Determine the (x, y) coordinate at the center of the cell enclosing the given text.  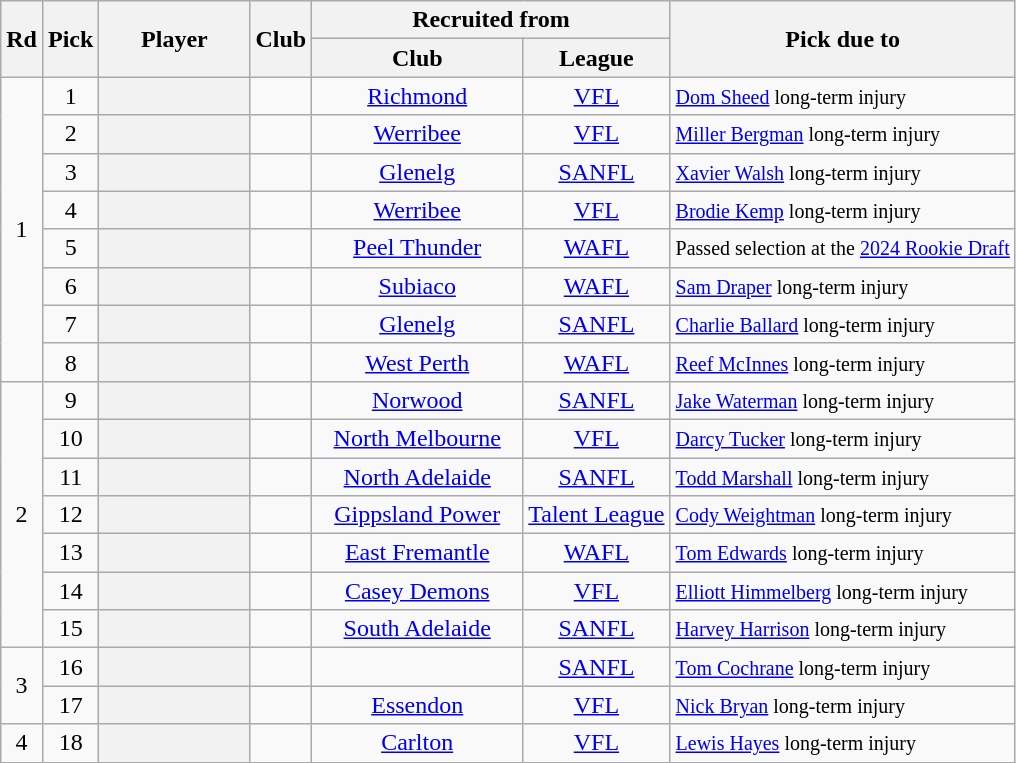
Todd Marshall long-term injury (842, 477)
Rd (22, 39)
18 (70, 743)
10 (70, 438)
Miller Bergman long-term injury (842, 134)
North Melbourne (418, 438)
17 (70, 705)
Sam Draper long-term injury (842, 286)
8 (70, 362)
Harvey Harrison long-term injury (842, 629)
Brodie Kemp long-term injury (842, 210)
Elliott Himmelberg long-term injury (842, 591)
Reef McInnes long-term injury (842, 362)
Player (174, 39)
7 (70, 324)
9 (70, 400)
Essendon (418, 705)
Tom Cochrane long-term injury (842, 667)
6 (70, 286)
Charlie Ballard long-term injury (842, 324)
Pick (70, 39)
Passed selection at the 2024 Rookie Draft (842, 248)
Lewis Hayes long-term injury (842, 743)
Recruited from (491, 20)
15 (70, 629)
5 (70, 248)
Peel Thunder (418, 248)
Richmond (418, 96)
League (596, 58)
Tom Edwards long-term injury (842, 553)
13 (70, 553)
Carlton (418, 743)
East Fremantle (418, 553)
Subiaco (418, 286)
Xavier Walsh long-term injury (842, 172)
Jake Waterman long-term injury (842, 400)
14 (70, 591)
Talent League (596, 515)
12 (70, 515)
North Adelaide (418, 477)
South Adelaide (418, 629)
West Perth (418, 362)
Gippsland Power (418, 515)
Cody Weightman long-term injury (842, 515)
Norwood (418, 400)
16 (70, 667)
Pick due to (842, 39)
11 (70, 477)
Dom Sheed long-term injury (842, 96)
Nick Bryan long-term injury (842, 705)
Casey Demons (418, 591)
Darcy Tucker long-term injury (842, 438)
